Provide the (x, y) coordinate of the cell's center where the given text is located.  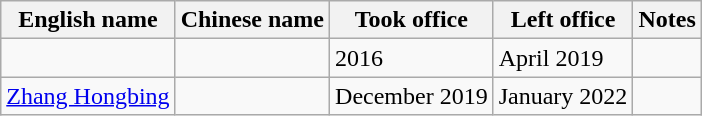
Left office (563, 20)
April 2019 (563, 58)
2016 (412, 58)
Took office (412, 20)
English name (88, 20)
January 2022 (563, 96)
Notes (667, 20)
Chinese name (252, 20)
December 2019 (412, 96)
Zhang Hongbing (88, 96)
